From the cell containing the given text, extract its center point as [x, y] coordinate. 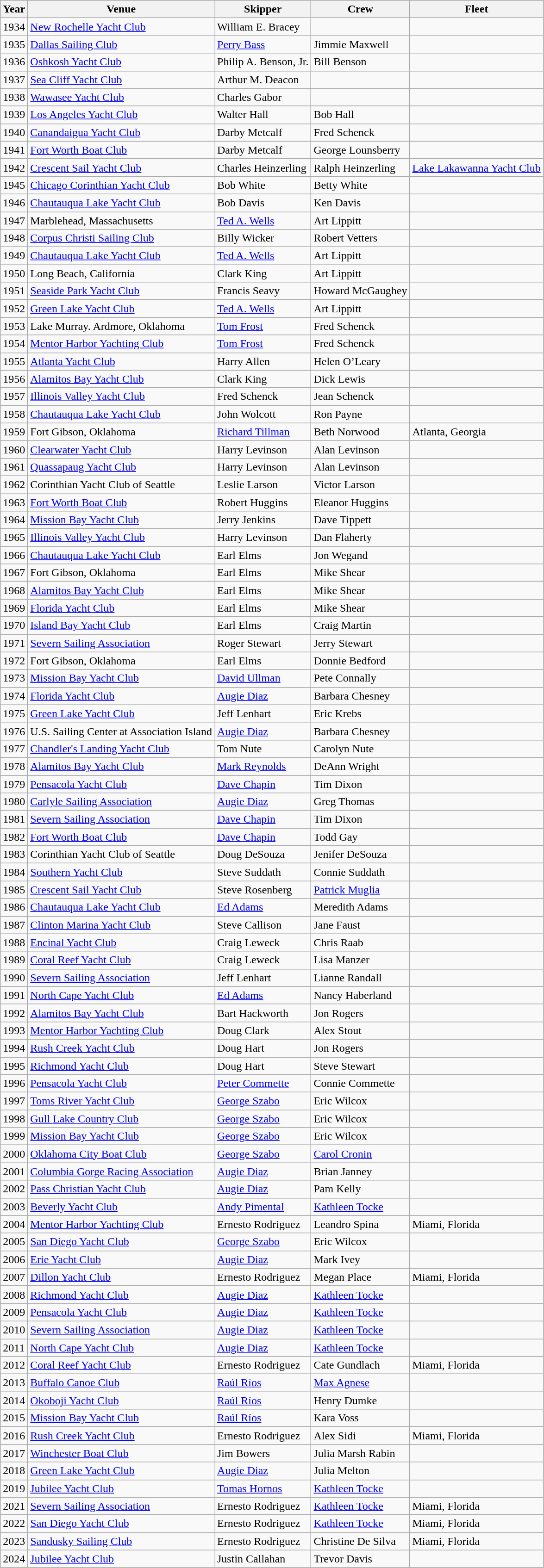
2012 [14, 1365]
2003 [14, 1207]
Steve Stewart [360, 1066]
Long Beach, California [121, 273]
1962 [14, 484]
Betty White [360, 185]
1990 [14, 978]
2000 [14, 1154]
Clearwater Yacht Club [121, 449]
Arthur M. Deacon [263, 80]
Wawasee Yacht Club [121, 97]
Bill Benson [360, 62]
Billy Wicker [263, 238]
2023 [14, 1541]
1935 [14, 44]
Jimmie Maxwell [360, 44]
Southern Yacht Club [121, 872]
Nancy Haberland [360, 995]
Sea Cliff Yacht Club [121, 80]
Pete Connally [360, 678]
1970 [14, 626]
Ralph Heinzerling [360, 167]
1979 [14, 784]
Alex Sidi [360, 1436]
1947 [14, 221]
Lianne Randall [360, 978]
Gull Lake Country Club [121, 1119]
Dallas Sailing Club [121, 44]
Fleet [476, 9]
Cate Gundlach [360, 1365]
Jon Wegand [360, 555]
Crew [360, 9]
1975 [14, 713]
2017 [14, 1453]
Skipper [263, 9]
1951 [14, 291]
Christine De Silva [360, 1541]
John Wolcott [263, 414]
Steve Suddath [263, 872]
1996 [14, 1084]
2002 [14, 1189]
1973 [14, 678]
Lake Lakawanna Yacht Club [476, 167]
Lisa Manzer [360, 960]
1952 [14, 309]
Craig Martin [360, 626]
Walter Hall [263, 115]
Clinton Marina Yacht Club [121, 925]
1992 [14, 1013]
Erie Yacht Club [121, 1259]
Mark Ivey [360, 1259]
2010 [14, 1330]
1995 [14, 1066]
1954 [14, 344]
1941 [14, 150]
Todd Gay [360, 837]
1939 [14, 115]
Venue [121, 9]
Megan Place [360, 1277]
Chicago Corinthian Yacht Club [121, 185]
2011 [14, 1348]
1950 [14, 273]
Winchester Boat Club [121, 1453]
1981 [14, 819]
2005 [14, 1242]
Jenifer DeSouza [360, 855]
Atlanta, Georgia [476, 432]
1997 [14, 1101]
2006 [14, 1259]
Beth Norwood [360, 432]
Leslie Larson [263, 484]
2022 [14, 1524]
Carolyn Nute [360, 749]
2016 [14, 1436]
Jane Faust [360, 925]
U.S. Sailing Center at Association Island [121, 731]
2007 [14, 1277]
1958 [14, 414]
1985 [14, 890]
Corpus Christi Sailing Club [121, 238]
2004 [14, 1224]
Howard McGaughey [360, 291]
Oshkosh Yacht Club [121, 62]
1986 [14, 907]
1971 [14, 643]
Encinal Yacht Club [121, 942]
Doug Clark [263, 1030]
Seaside Park Yacht Club [121, 291]
Buffalo Canoe Club [121, 1383]
1945 [14, 185]
2014 [14, 1401]
1991 [14, 995]
Columbia Gorge Racing Association [121, 1171]
1964 [14, 520]
Toms River Yacht Club [121, 1101]
Oklahoma City Boat Club [121, 1154]
Roger Stewart [263, 643]
Helen O’Leary [360, 361]
1998 [14, 1119]
2019 [14, 1488]
Pass Christian Yacht Club [121, 1189]
2015 [14, 1418]
Dave Tippett [360, 520]
Bob Hall [360, 115]
1966 [14, 555]
1969 [14, 608]
1994 [14, 1048]
1956 [14, 379]
1937 [14, 80]
Carol Cronin [360, 1154]
1938 [14, 97]
1968 [14, 590]
1934 [14, 27]
1953 [14, 326]
Doug DeSouza [263, 855]
Atlanta Yacht Club [121, 361]
Ken Davis [360, 203]
1976 [14, 731]
Sandusky Sailing Club [121, 1541]
Peter Commette [263, 1084]
Charles Gabor [263, 97]
Bart Hackworth [263, 1013]
1936 [14, 62]
Mark Reynolds [263, 766]
Lake Murray. Ardmore, Oklahoma [121, 326]
Pam Kelly [360, 1189]
1977 [14, 749]
Connie Commette [360, 1084]
1961 [14, 467]
Harry Allen [263, 361]
Bob Davis [263, 203]
Jerry Stewart [360, 643]
1959 [14, 432]
2024 [14, 1559]
2001 [14, 1171]
Richard Tillman [263, 432]
Philip A. Benson, Jr. [263, 62]
Dillon Yacht Club [121, 1277]
1940 [14, 132]
William E. Bracey [263, 27]
2008 [14, 1295]
Jerry Jenkins [263, 520]
1974 [14, 696]
1978 [14, 766]
Okoboji Yacht Club [121, 1401]
1957 [14, 397]
Quassapaug Yacht Club [121, 467]
Chris Raab [360, 942]
Kara Voss [360, 1418]
Chandler's Landing Yacht Club [121, 749]
Justin Callahan [263, 1559]
Robert Huggins [263, 502]
New Rochelle Yacht Club [121, 27]
Robert Vetters [360, 238]
Dick Lewis [360, 379]
Julia Melton [360, 1471]
1965 [14, 538]
DeAnn Wright [360, 766]
1955 [14, 361]
1942 [14, 167]
1980 [14, 802]
Jim Bowers [263, 1453]
Julia Marsh Rabin [360, 1453]
Dan Flaherty [360, 538]
2021 [14, 1506]
David Ullman [263, 678]
Los Angeles Yacht Club [121, 115]
Greg Thomas [360, 802]
2013 [14, 1383]
Brian Janney [360, 1171]
Eleanor Huggins [360, 502]
Andy Pimental [263, 1207]
Trevor Davis [360, 1559]
Victor Larson [360, 484]
Jean Schenck [360, 397]
Donnie Bedford [360, 661]
1983 [14, 855]
Ron Payne [360, 414]
1982 [14, 837]
1948 [14, 238]
Patrick Muglia [360, 890]
Perry Bass [263, 44]
Tomas Hornos [263, 1488]
Tom Nute [263, 749]
Meredith Adams [360, 907]
Charles Heinzerling [263, 167]
1999 [14, 1136]
1984 [14, 872]
2009 [14, 1312]
Leandro Spina [360, 1224]
Max Agnese [360, 1383]
1949 [14, 256]
Carlyle Sailing Association [121, 802]
1963 [14, 502]
1967 [14, 573]
Alex Stout [360, 1030]
1989 [14, 960]
George Lounsberry [360, 150]
Steve Callison [263, 925]
Bob White [263, 185]
1946 [14, 203]
Beverly Yacht Club [121, 1207]
Island Bay Yacht Club [121, 626]
1993 [14, 1030]
Canandaigua Yacht Club [121, 132]
Steve Rosenberg [263, 890]
Year [14, 9]
Marblehead, Massachusetts [121, 221]
Henry Dumke [360, 1401]
Eric Krebs [360, 713]
2018 [14, 1471]
1960 [14, 449]
1972 [14, 661]
Francis Seavy [263, 291]
1988 [14, 942]
1987 [14, 925]
Connie Suddath [360, 872]
